For the text-containing cell, return its midpoint in [X, Y] coordinate format. 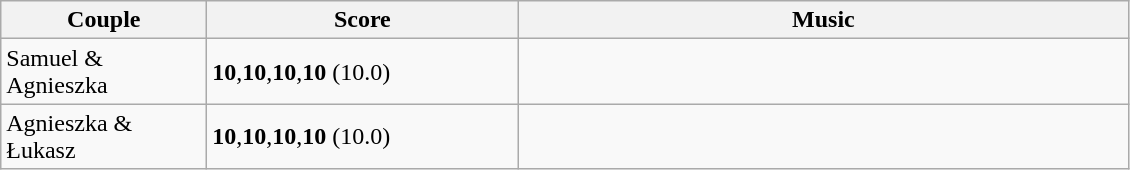
Couple [104, 20]
Agnieszka & Łukasz [104, 136]
Score [362, 20]
Music [824, 20]
Samuel & Agnieszka [104, 72]
